Identify which cell holds the provided text, then report its (X, Y) central coordinate. 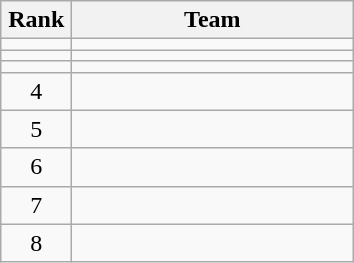
4 (36, 91)
5 (36, 129)
Team (212, 20)
6 (36, 167)
7 (36, 205)
Rank (36, 20)
8 (36, 243)
